Scan for the cell matching the given text and deliver its (X, Y) coordinate at center. 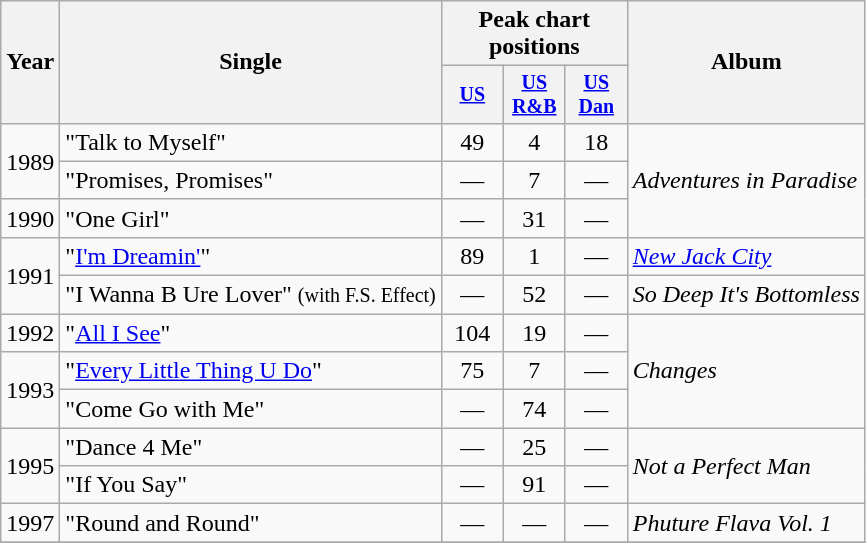
USR&B (534, 94)
"I'm Dreamin'" (251, 256)
25 (534, 447)
1990 (30, 218)
"Come Go with Me" (251, 409)
Changes (746, 371)
"Every Little Thing U Do" (251, 371)
1991 (30, 275)
Phuture Flava Vol. 1 (746, 523)
91 (534, 485)
49 (472, 142)
"If You Say" (251, 485)
75 (472, 371)
1997 (30, 523)
104 (472, 333)
1 (534, 256)
USDan (596, 94)
"All I See" (251, 333)
Peak chart positions (534, 34)
"One Girl" (251, 218)
1993 (30, 390)
74 (534, 409)
4 (534, 142)
52 (534, 295)
New Jack City (746, 256)
1995 (30, 466)
1992 (30, 333)
Year (30, 62)
Adventures in Paradise (746, 180)
1989 (30, 161)
"I Wanna B Ure Lover" (with F.S. Effect) (251, 295)
"Talk to Myself" (251, 142)
Single (251, 62)
US (472, 94)
So Deep It's Bottomless (746, 295)
19 (534, 333)
89 (472, 256)
Album (746, 62)
Not a Perfect Man (746, 466)
"Promises, Promises" (251, 180)
31 (534, 218)
18 (596, 142)
"Round and Round" (251, 523)
"Dance 4 Me" (251, 447)
